From the cell containing the given text, extract its center point as (X, Y) coordinate. 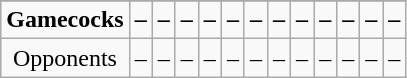
Opponents (65, 58)
Gamecocks (65, 20)
